Capture the cell that displays the provided text and extract its (x, y) central coordinate. 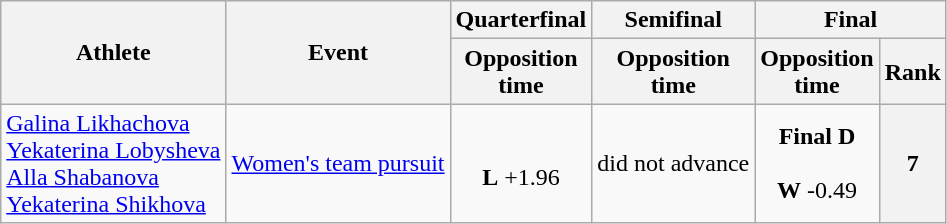
L +1.96 (521, 164)
did not advance (674, 164)
Women's team pursuit (338, 164)
Semifinal (674, 20)
Event (338, 52)
7 (912, 164)
Final (851, 20)
Quarterfinal (521, 20)
Final DW -0.49 (817, 164)
Rank (912, 72)
Galina LikhachovaYekaterina LobyshevaAlla ShabanovaYekaterina Shikhova (114, 164)
Athlete (114, 52)
